Output the (x, y) coordinate of the center of the cell containing the given text.  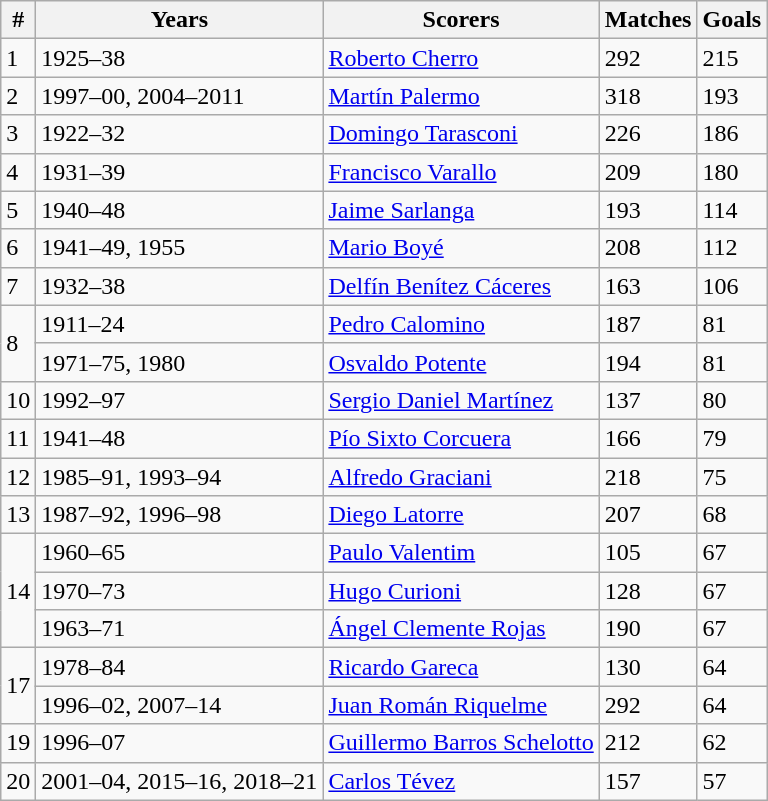
1970–73 (180, 591)
1911–24 (180, 324)
1941–49, 1955 (180, 248)
1978–84 (180, 667)
105 (648, 553)
20 (18, 781)
187 (648, 324)
Mario Boyé (461, 248)
Delfín Benítez Cáceres (461, 286)
Pedro Calomino (461, 324)
157 (648, 781)
1971–75, 1980 (180, 362)
1963–71 (180, 629)
13 (18, 515)
Sergio Daniel Martínez (461, 400)
2 (18, 96)
Years (180, 20)
75 (732, 477)
212 (648, 743)
194 (648, 362)
4 (18, 172)
1940–48 (180, 210)
17 (18, 686)
Domingo Tarasconi (461, 134)
Martín Palermo (461, 96)
1922–32 (180, 134)
Carlos Tévez (461, 781)
166 (648, 438)
8 (18, 343)
207 (648, 515)
14 (18, 591)
6 (18, 248)
Hugo Curioni (461, 591)
19 (18, 743)
209 (648, 172)
Alfredo Graciani (461, 477)
# (18, 20)
Pío Sixto Corcuera (461, 438)
137 (648, 400)
12 (18, 477)
1931–39 (180, 172)
Ángel Clemente Rojas (461, 629)
318 (648, 96)
1987–92, 1996–98 (180, 515)
2001–04, 2015–16, 2018–21 (180, 781)
11 (18, 438)
180 (732, 172)
Ricardo Gareca (461, 667)
1996–02, 2007–14 (180, 705)
226 (648, 134)
Matches (648, 20)
Paulo Valentim (461, 553)
Francisco Varallo (461, 172)
79 (732, 438)
218 (648, 477)
Goals (732, 20)
Roberto Cherro (461, 58)
Juan Román Riquelme (461, 705)
Jaime Sarlanga (461, 210)
1985–91, 1993–94 (180, 477)
Guillermo Barros Schelotto (461, 743)
68 (732, 515)
1932–38 (180, 286)
Scorers (461, 20)
128 (648, 591)
215 (732, 58)
112 (732, 248)
1996–07 (180, 743)
3 (18, 134)
Osvaldo Potente (461, 362)
190 (648, 629)
114 (732, 210)
10 (18, 400)
1941–48 (180, 438)
80 (732, 400)
1960–65 (180, 553)
130 (648, 667)
1925–38 (180, 58)
1997–00, 2004–2011 (180, 96)
106 (732, 286)
57 (732, 781)
Diego Latorre (461, 515)
62 (732, 743)
186 (732, 134)
163 (648, 286)
7 (18, 286)
1 (18, 58)
208 (648, 248)
1992–97 (180, 400)
5 (18, 210)
